From the cell containing the given text, extract its center point as [x, y] coordinate. 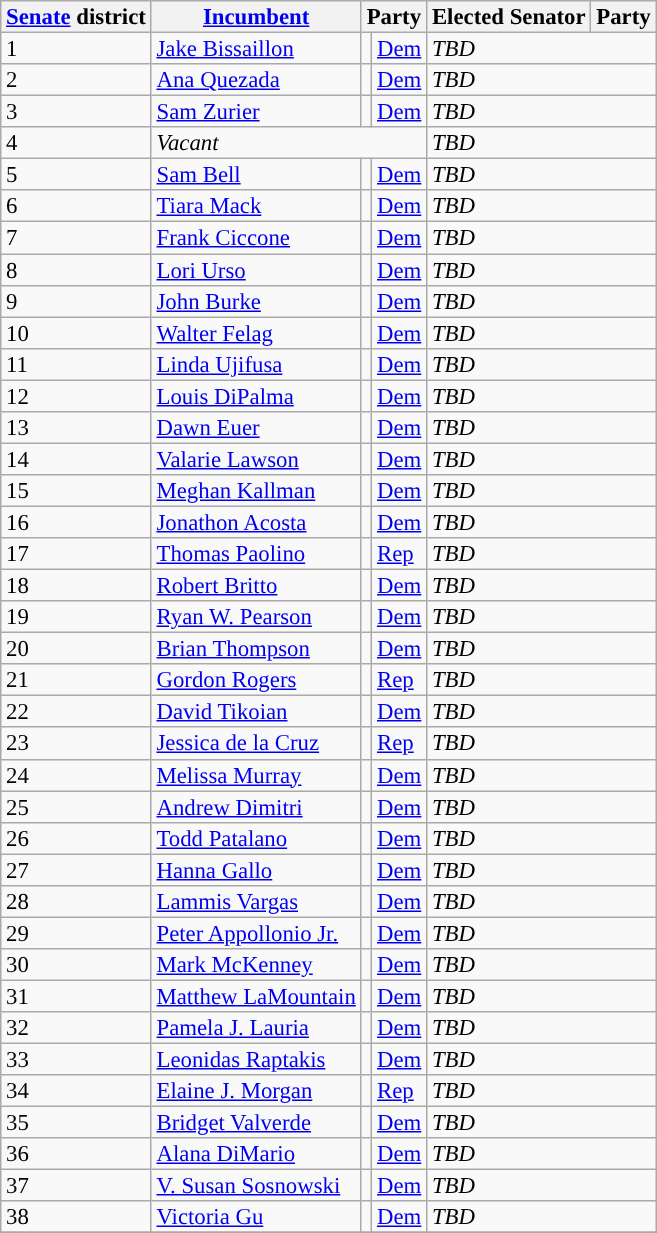
27 [76, 870]
37 [76, 1186]
6 [76, 206]
Elaine J. Morgan [256, 1091]
13 [76, 428]
9 [76, 301]
Dawn Euer [256, 428]
David Tikoian [256, 712]
29 [76, 933]
Mark McKenney [256, 965]
12 [76, 396]
24 [76, 775]
21 [76, 680]
19 [76, 617]
33 [76, 1060]
23 [76, 744]
11 [76, 364]
17 [76, 554]
18 [76, 586]
Valarie Lawson [256, 459]
4 [76, 143]
Pamela J. Lauria [256, 1028]
20 [76, 649]
2 [76, 80]
Bridget Valverde [256, 1123]
25 [76, 807]
Melissa Murray [256, 775]
15 [76, 491]
Meghan Kallman [256, 491]
28 [76, 902]
Elected Senator [509, 17]
Vacant [288, 143]
Gordon Rogers [256, 680]
35 [76, 1123]
Robert Britto [256, 586]
Jessica de la Cruz [256, 744]
Sam Bell [256, 175]
16 [76, 522]
14 [76, 459]
Senate district [76, 17]
Lammis Vargas [256, 902]
Sam Zurier [256, 112]
10 [76, 333]
5 [76, 175]
John Burke [256, 301]
Jonathon Acosta [256, 522]
Andrew Dimitri [256, 807]
30 [76, 965]
8 [76, 270]
Linda Ujifusa [256, 364]
34 [76, 1091]
Brian Thompson [256, 649]
31 [76, 996]
Louis DiPalma [256, 396]
Frank Ciccone [256, 238]
Walter Felag [256, 333]
Ana Quezada [256, 80]
Thomas Paolino [256, 554]
3 [76, 112]
1 [76, 49]
7 [76, 238]
V. Susan Sosnowski [256, 1186]
Tiara Mack [256, 206]
22 [76, 712]
Lori Urso [256, 270]
Leonidas Raptakis [256, 1060]
Todd Patalano [256, 838]
Ryan W. Pearson [256, 617]
Matthew LaMountain [256, 996]
36 [76, 1154]
Incumbent [256, 17]
Jake Bissaillon [256, 49]
Hanna Gallo [256, 870]
Peter Appollonio Jr. [256, 933]
26 [76, 838]
32 [76, 1028]
Alana DiMario [256, 1154]
